Scan for the cell matching the given text and deliver its (x, y) coordinate at center. 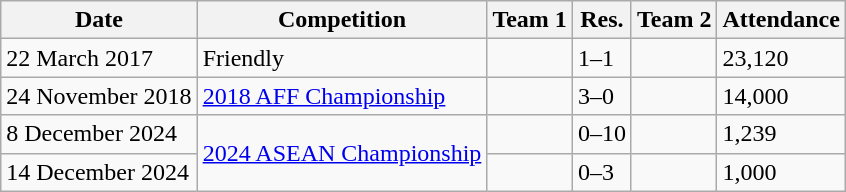
Date (99, 20)
2024 ASEAN Championship (342, 153)
3–0 (602, 96)
Competition (342, 20)
14,000 (781, 96)
24 November 2018 (99, 96)
22 March 2017 (99, 58)
Attendance (781, 20)
8 December 2024 (99, 134)
23,120 (781, 58)
0–10 (602, 134)
1,000 (781, 172)
1,239 (781, 134)
0–3 (602, 172)
Res. (602, 20)
2018 AFF Championship (342, 96)
14 December 2024 (99, 172)
Friendly (342, 58)
1–1 (602, 58)
Team 1 (530, 20)
Team 2 (674, 20)
